Find where the given text appears and provide that cell's center as [x, y] coordinate. 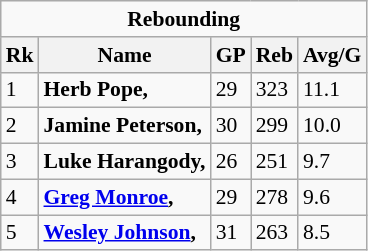
Name [124, 55]
Rk [20, 55]
5 [20, 233]
Greg Monroe, [124, 197]
4 [20, 197]
8.5 [332, 233]
10.0 [332, 126]
Reb [274, 55]
Luke Harangody, [124, 162]
Avg/G [332, 55]
323 [274, 90]
Rebounding [184, 19]
Jamine Peterson, [124, 126]
263 [274, 233]
9.7 [332, 162]
11.1 [332, 90]
Wesley Johnson, [124, 233]
9.6 [332, 197]
251 [274, 162]
1 [20, 90]
278 [274, 197]
299 [274, 126]
2 [20, 126]
3 [20, 162]
30 [231, 126]
Herb Pope, [124, 90]
GP [231, 55]
31 [231, 233]
26 [231, 162]
